Pinpoint the cell where the given text exists, returning its (x, y) midpoint coordinate. 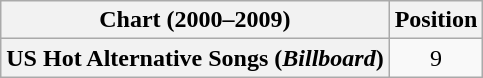
US Hot Alternative Songs (Billboard) (195, 58)
Position (436, 20)
9 (436, 58)
Chart (2000–2009) (195, 20)
